Scan for the cell matching the given text and deliver its [x, y] coordinate at center. 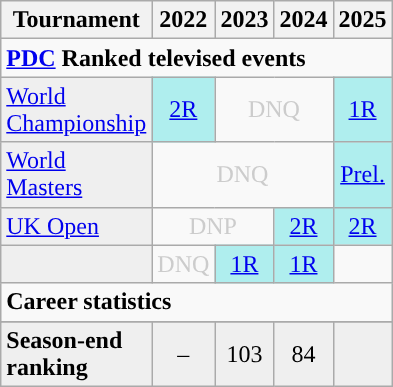
2022 [184, 20]
World Championship [76, 110]
World Masters [76, 174]
84 [304, 354]
Prel. [362, 174]
Season-end ranking [76, 354]
2025 [362, 20]
PDC Ranked televised events [196, 58]
103 [244, 354]
DNP [213, 226]
– [184, 354]
UK Open [76, 226]
Career statistics [196, 302]
Tournament [76, 20]
2023 [244, 20]
2024 [304, 20]
